Detect which cell encompasses the target text, then output its [x, y] center coordinate. 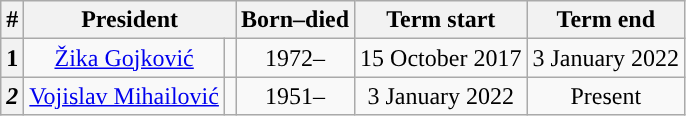
1951– [296, 96]
15 October 2017 [441, 58]
2 [12, 96]
President [130, 20]
Born–died [296, 20]
# [12, 20]
Term start [441, 20]
1 [12, 58]
1972– [296, 58]
Term end [606, 20]
Žika Gojković [124, 58]
Present [606, 96]
Vojislav Mihailović [124, 96]
